Return the (X, Y) coordinate for the center point of the cell that contains the specified text.  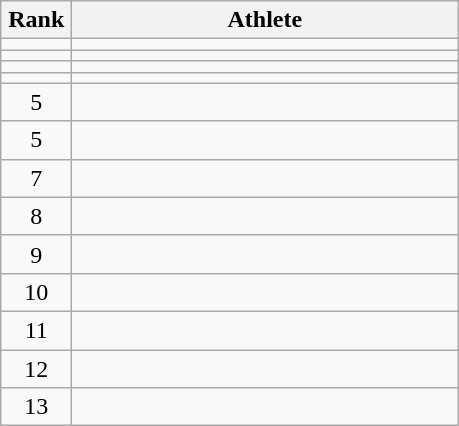
7 (36, 178)
Athlete (265, 20)
13 (36, 407)
11 (36, 330)
Rank (36, 20)
9 (36, 254)
12 (36, 369)
8 (36, 216)
10 (36, 292)
